Locate the cell with the specified text and output its (X, Y) center coordinate. 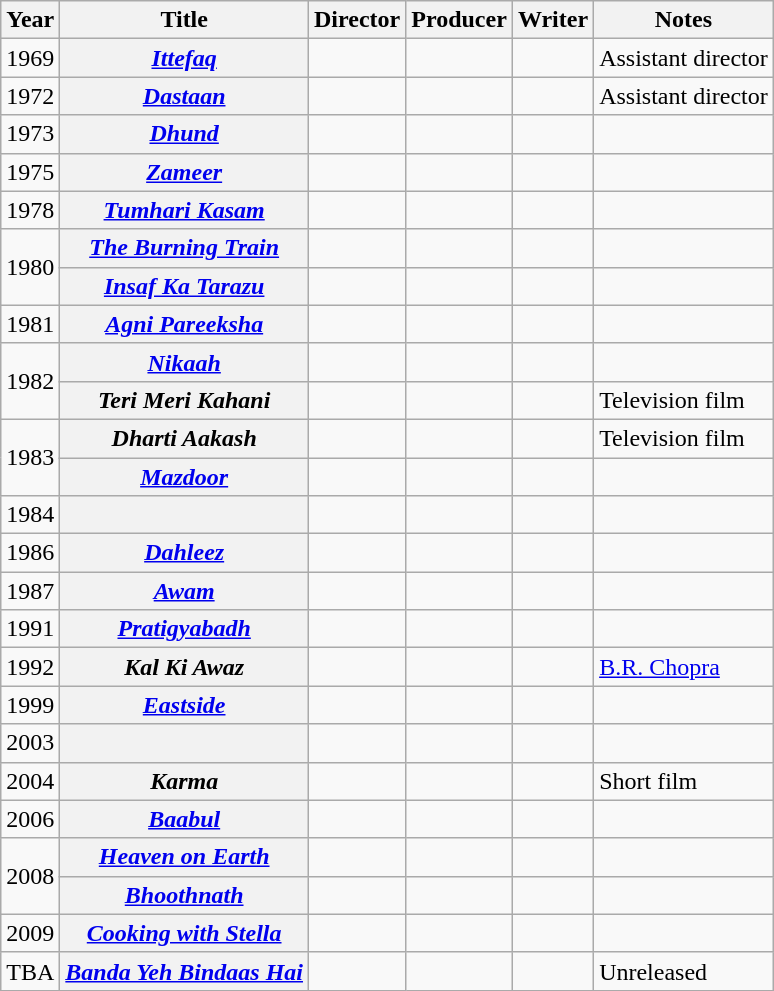
Teri Meri Kahani (184, 400)
Year (30, 20)
Title (184, 20)
Dastaan (184, 96)
1991 (30, 629)
Karma (184, 781)
Banda Yeh Bindaas Hai (184, 971)
Zameer (184, 172)
Dahleez (184, 553)
The Burning Train (184, 248)
2008 (30, 876)
Dharti Aakash (184, 438)
1978 (30, 210)
Insaf Ka Tarazu (184, 286)
Nikaah (184, 362)
TBA (30, 971)
Short film (684, 781)
Mazdoor (184, 477)
Tumhari Kasam (184, 210)
1992 (30, 667)
1984 (30, 515)
2003 (30, 743)
1973 (30, 134)
Notes (684, 20)
Eastside (184, 705)
1986 (30, 553)
2009 (30, 933)
1981 (30, 324)
1972 (30, 96)
1983 (30, 457)
1980 (30, 267)
1969 (30, 58)
2006 (30, 819)
1975 (30, 172)
Dhund (184, 134)
Baabul (184, 819)
Heaven on Earth (184, 857)
1987 (30, 591)
B.R. Chopra (684, 667)
Awam (184, 591)
Director (358, 20)
Ittefaq (184, 58)
1999 (30, 705)
Cooking with Stella (184, 933)
1982 (30, 381)
Bhoothnath (184, 895)
2004 (30, 781)
Producer (460, 20)
Agni Pareeksha (184, 324)
Pratigyabadh (184, 629)
Writer (552, 20)
Kal Ki Awaz (184, 667)
Unreleased (684, 971)
